Identify which cell holds the provided text, then report its (x, y) central coordinate. 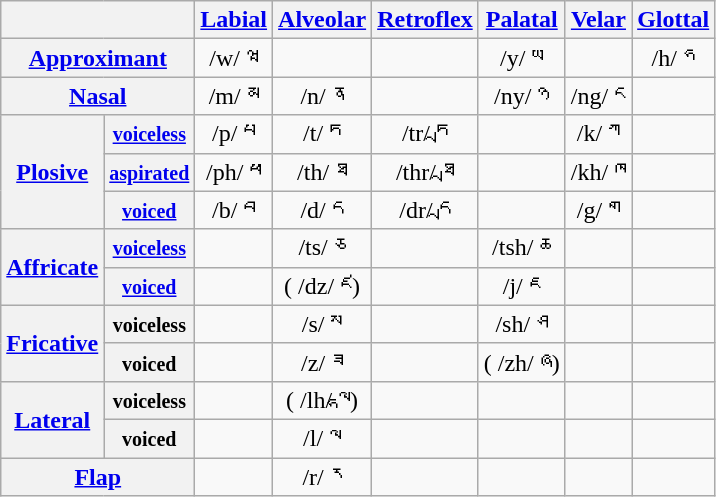
/tsh/ ཆ (522, 248)
Fricative (52, 343)
/d/ ད (322, 210)
/sh/ ཤ (522, 324)
Palatal (522, 20)
/b/ བ (234, 210)
Labial (234, 20)
Velar (598, 20)
/thr/ ཐྲ (426, 172)
/ny/ ཉ (522, 96)
Alveolar (322, 20)
/y/ ཡ (522, 58)
/w/ ཝ (234, 58)
/ng/ ང (598, 96)
/ts/ ཅ (322, 248)
/s/ ས (322, 324)
/k/ ཀ (598, 134)
/j/ ཇ (522, 286)
/m/ མ (234, 96)
Glottal (674, 20)
/h/ ཧ (674, 58)
( /zh/ ཞ) (522, 362)
/t/ ཏ (322, 134)
/ph/ ཕ (234, 172)
Approximant (98, 58)
aspirated (150, 172)
/n/ ན (322, 96)
Retroflex (426, 20)
( /lh/ ལྷ) (322, 400)
/z/ ཟ (322, 362)
/th/ ཐ (322, 172)
/kh/ ཁ (598, 172)
/g/ ག (598, 210)
Plosive (52, 172)
Affricate (52, 267)
Lateral (52, 419)
/p/ པ (234, 134)
/r/ ར (322, 477)
/dr/ དྲ (426, 210)
Flap (98, 477)
( /dz/ ཛ) (322, 286)
Nasal (98, 96)
/l/ ལ (322, 438)
/tr/ ཏྲ (426, 134)
